Output the (X, Y) coordinate of the center of the cell containing the given text.  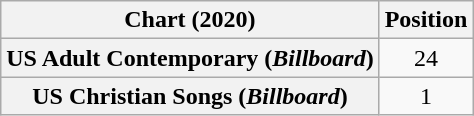
Position (426, 20)
1 (426, 96)
US Adult Contemporary (Billboard) (190, 58)
US Christian Songs (Billboard) (190, 96)
24 (426, 58)
Chart (2020) (190, 20)
